Find where the given text appears and provide that cell's center as (x, y) coordinate. 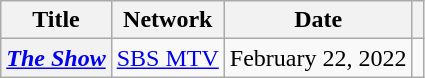
February 22, 2022 (318, 58)
SBS MTV (168, 58)
Network (168, 20)
The Show (56, 58)
Date (318, 20)
Title (56, 20)
